Return [x, y] of the center of cell containing provided text 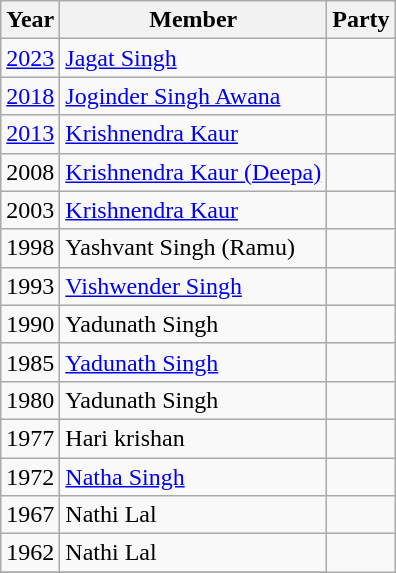
Member [194, 20]
1962 [30, 553]
2003 [30, 210]
1972 [30, 477]
Natha Singh [194, 477]
Yashvant Singh (Ramu) [194, 248]
Party [361, 20]
2018 [30, 96]
1967 [30, 515]
2008 [30, 172]
1985 [30, 362]
2023 [30, 58]
1993 [30, 286]
1998 [30, 248]
Krishnendra Kaur (Deepa) [194, 172]
1990 [30, 324]
Jagat Singh [194, 58]
Joginder Singh Awana [194, 96]
Year [30, 20]
1980 [30, 400]
2013 [30, 134]
1977 [30, 438]
Hari krishan [194, 438]
Vishwender Singh [194, 286]
